Pinpoint the cell where the given text exists, returning its (X, Y) midpoint coordinate. 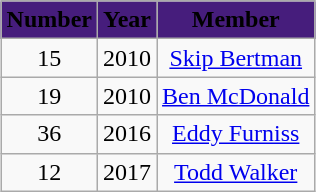
Todd Walker (236, 172)
Eddy Furniss (236, 134)
Member (236, 20)
12 (49, 172)
Ben McDonald (236, 96)
19 (49, 96)
15 (49, 58)
Skip Bertman (236, 58)
Number (49, 20)
36 (49, 134)
Year (126, 20)
2016 (126, 134)
2017 (126, 172)
